Determine the [x, y] coordinate at the center of the cell enclosing the given text.  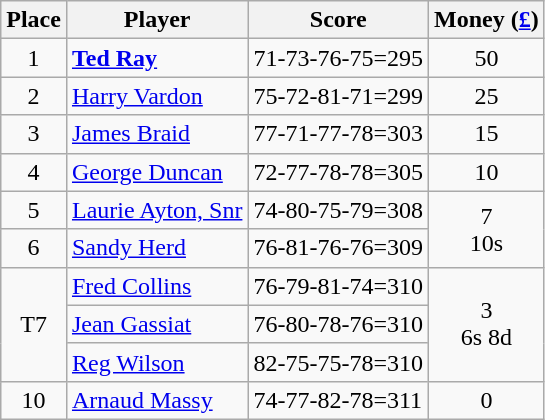
74-80-75-79=308 [338, 210]
36s 8d [487, 324]
Place [34, 20]
Arnaud Massy [157, 400]
76-79-81-74=310 [338, 286]
74-77-82-78=311 [338, 400]
15 [487, 134]
75-72-81-71=299 [338, 96]
Laurie Ayton, Snr [157, 210]
0 [487, 400]
Sandy Herd [157, 248]
T7 [34, 324]
82-75-75-78=310 [338, 362]
Ted Ray [157, 58]
4 [34, 172]
77-71-77-78=303 [338, 134]
3 [34, 134]
72-77-78-78=305 [338, 172]
1 [34, 58]
George Duncan [157, 172]
Harry Vardon [157, 96]
76-81-76-76=309 [338, 248]
Player [157, 20]
76-80-78-76=310 [338, 324]
2 [34, 96]
Score [338, 20]
50 [487, 58]
James Braid [157, 134]
710s [487, 229]
6 [34, 248]
25 [487, 96]
Jean Gassiat [157, 324]
Money (£) [487, 20]
5 [34, 210]
Reg Wilson [157, 362]
71-73-76-75=295 [338, 58]
Fred Collins [157, 286]
